For the text-containing cell, return its midpoint in (X, Y) coordinate format. 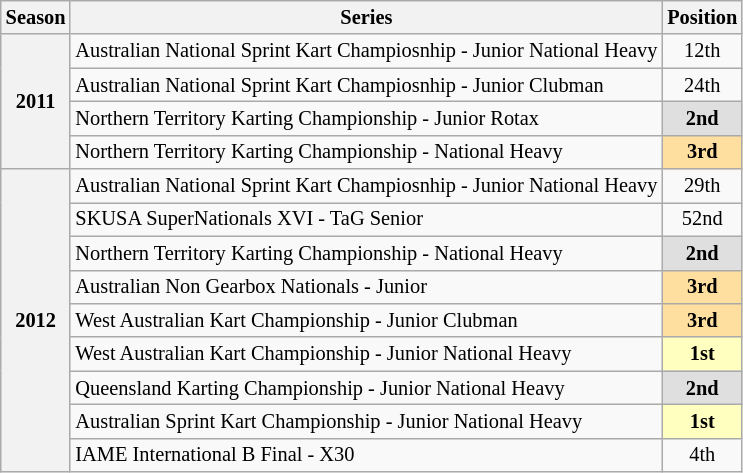
29th (702, 186)
2011 (36, 102)
24th (702, 85)
4th (702, 455)
Australian Non Gearbox Nationals - Junior (366, 287)
52nd (702, 219)
West Australian Kart Championship - Junior National Heavy (366, 354)
Northern Territory Karting Championship - Junior Rotax (366, 118)
West Australian Kart Championship - Junior Clubman (366, 320)
Season (36, 17)
IAME International B Final - X30 (366, 455)
Queensland Karting Championship - Junior National Heavy (366, 388)
2012 (36, 320)
SKUSA SuperNationals XVI - TaG Senior (366, 219)
Australian National Sprint Kart Champiosnhip - Junior Clubman (366, 85)
Australian Sprint Kart Championship - Junior National Heavy (366, 421)
Series (366, 17)
Position (702, 17)
12th (702, 51)
